Identify which cell holds the provided text, then report its (X, Y) central coordinate. 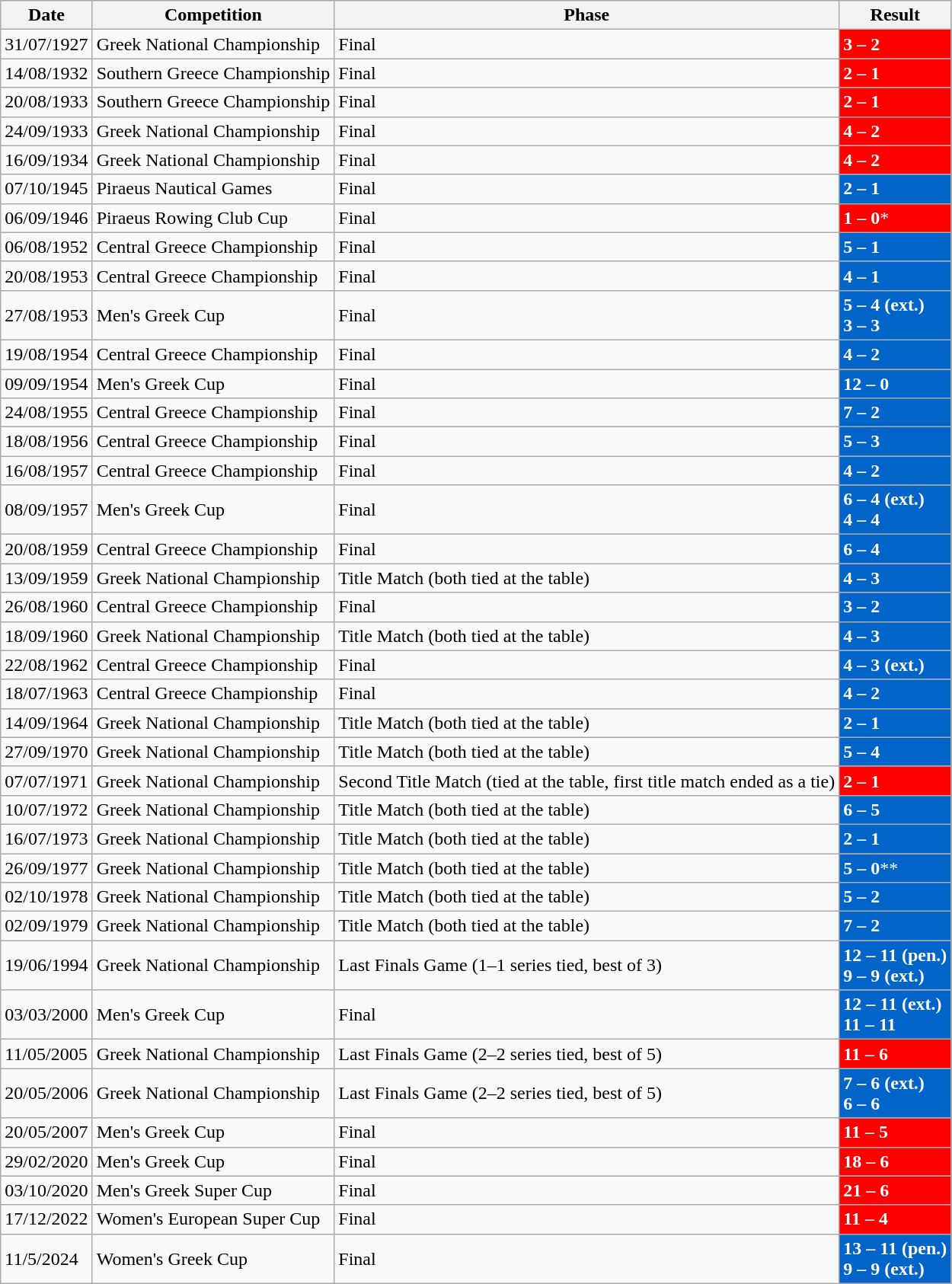
20/08/1933 (46, 102)
08/09/1957 (46, 510)
21 – 6 (896, 1190)
12 – 0 (896, 383)
5 – 4 (896, 752)
11/5/2024 (46, 1258)
1 – 0* (896, 218)
6 – 5 (896, 810)
13 – 11 (pen.)9 – 9 (ext.) (896, 1258)
02/09/1979 (46, 926)
27/09/1970 (46, 752)
18/09/1960 (46, 636)
27/08/1953 (46, 315)
11 – 5 (896, 1132)
29/02/2020 (46, 1161)
Piraeus Nautical Games (213, 189)
14/09/1964 (46, 723)
07/07/1971 (46, 781)
19/08/1954 (46, 354)
16/07/1973 (46, 838)
4 – 1 (896, 276)
26/09/1977 (46, 867)
06/08/1952 (46, 247)
5 – 2 (896, 897)
14/08/1932 (46, 73)
Competition (213, 15)
19/06/1994 (46, 966)
24/08/1955 (46, 413)
Result (896, 15)
4 – 3 (ext.) (896, 665)
7 – 6 (ext.)6 – 6 (896, 1094)
Men's Greek Super Cup (213, 1190)
03/10/2020 (46, 1190)
17/12/2022 (46, 1219)
5 – 4 (ext.)3 – 3 (896, 315)
Last Finals Game (1–1 series tied, best of 3) (586, 966)
11 – 4 (896, 1219)
18/07/1963 (46, 694)
Piraeus Rowing Club Cup (213, 218)
20/05/2007 (46, 1132)
16/08/1957 (46, 471)
24/09/1933 (46, 131)
03/03/2000 (46, 1014)
11/05/2005 (46, 1054)
Phase (586, 15)
13/09/1959 (46, 578)
11 – 6 (896, 1054)
07/10/1945 (46, 189)
18 – 6 (896, 1161)
20/08/1959 (46, 549)
16/09/1934 (46, 160)
18/08/1956 (46, 442)
20/05/2006 (46, 1094)
5 – 0** (896, 867)
Second Title Match (tied at the table, first title match ended as a tie) (586, 781)
02/10/1978 (46, 897)
26/08/1960 (46, 607)
6 – 4 (896, 549)
31/07/1927 (46, 44)
12 – 11 (ext.)11 – 11 (896, 1014)
Date (46, 15)
06/09/1946 (46, 218)
5 – 3 (896, 442)
5 – 1 (896, 247)
09/09/1954 (46, 383)
20/08/1953 (46, 276)
Women's European Super Cup (213, 1219)
22/08/1962 (46, 665)
12 – 11 (pen.)9 – 9 (ext.) (896, 966)
6 – 4 (ext.)4 – 4 (896, 510)
10/07/1972 (46, 810)
Women's Greek Cup (213, 1258)
